Search for the cell housing the specified text and yield its (x, y) center coordinate. 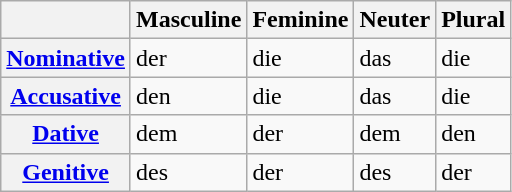
Feminine (300, 20)
Neuter (395, 20)
Masculine (188, 20)
Genitive (66, 172)
Plural (474, 20)
Accusative (66, 96)
Dative (66, 134)
Nominative (66, 58)
